Output the [X, Y] coordinate of the center of the cell containing the given text.  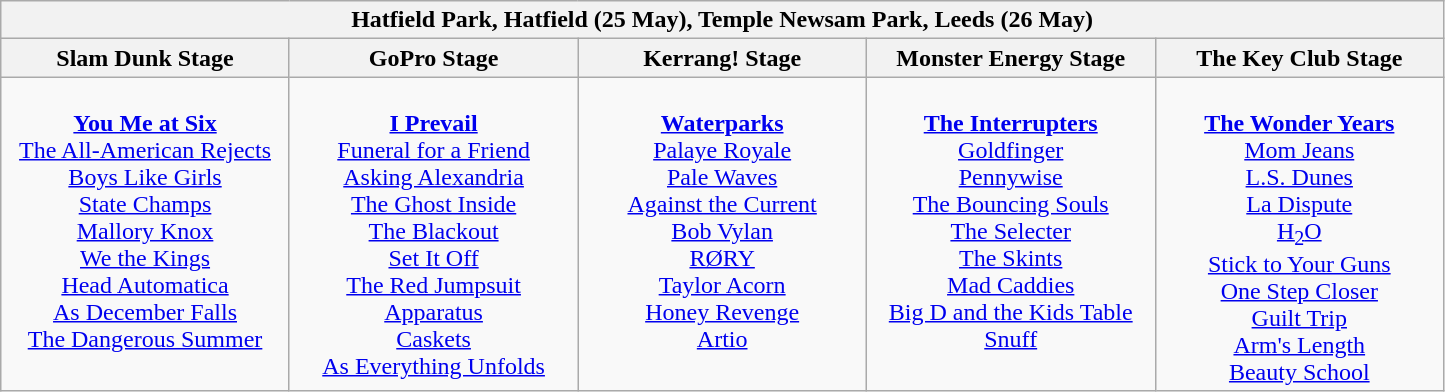
The Key Club Stage [1300, 58]
I Prevail Funeral for a Friend Asking Alexandria The Ghost Inside The Blackout Set It Off The Red Jumpsuit Apparatus Caskets As Everything Unfolds [434, 234]
The Wonder Years Mom Jeans L.S. Dunes La Dispute H2O Stick to Your Guns One Step Closer Guilt Trip Arm's Length Beauty School [1300, 234]
You Me at Six The All-American Rejects Boys Like Girls State Champs Mallory Knox We the Kings Head Automatica As December Falls The Dangerous Summer [146, 234]
Hatfield Park, Hatfield (25 May), Temple Newsam Park, Leeds (26 May) [722, 20]
Monster Energy Stage [1010, 58]
Slam Dunk Stage [146, 58]
GoPro Stage [434, 58]
Waterparks Palaye Royale Pale Waves Against the Current Bob Vylan RØRY Taylor Acorn Honey Revenge Artio [722, 234]
The Interrupters Goldfinger Pennywise The Bouncing Souls The Selecter The Skints Mad Caddies Big D and the Kids Table Snuff [1010, 234]
Kerrang! Stage [722, 58]
